Return the [x, y] coordinate for the center point of the cell that contains the specified text.  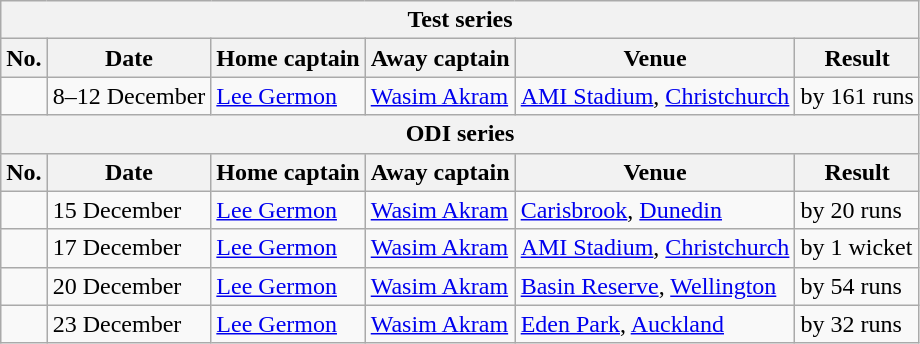
Test series [460, 20]
by 1 wicket [857, 248]
by 54 runs [857, 286]
Basin Reserve, Wellington [655, 286]
8–12 December [129, 96]
23 December [129, 324]
15 December [129, 210]
by 20 runs [857, 210]
by 32 runs [857, 324]
by 161 runs [857, 96]
ODI series [460, 134]
Eden Park, Auckland [655, 324]
17 December [129, 248]
Carisbrook, Dunedin [655, 210]
20 December [129, 286]
